Search for the cell housing the specified text and yield its [X, Y] center coordinate. 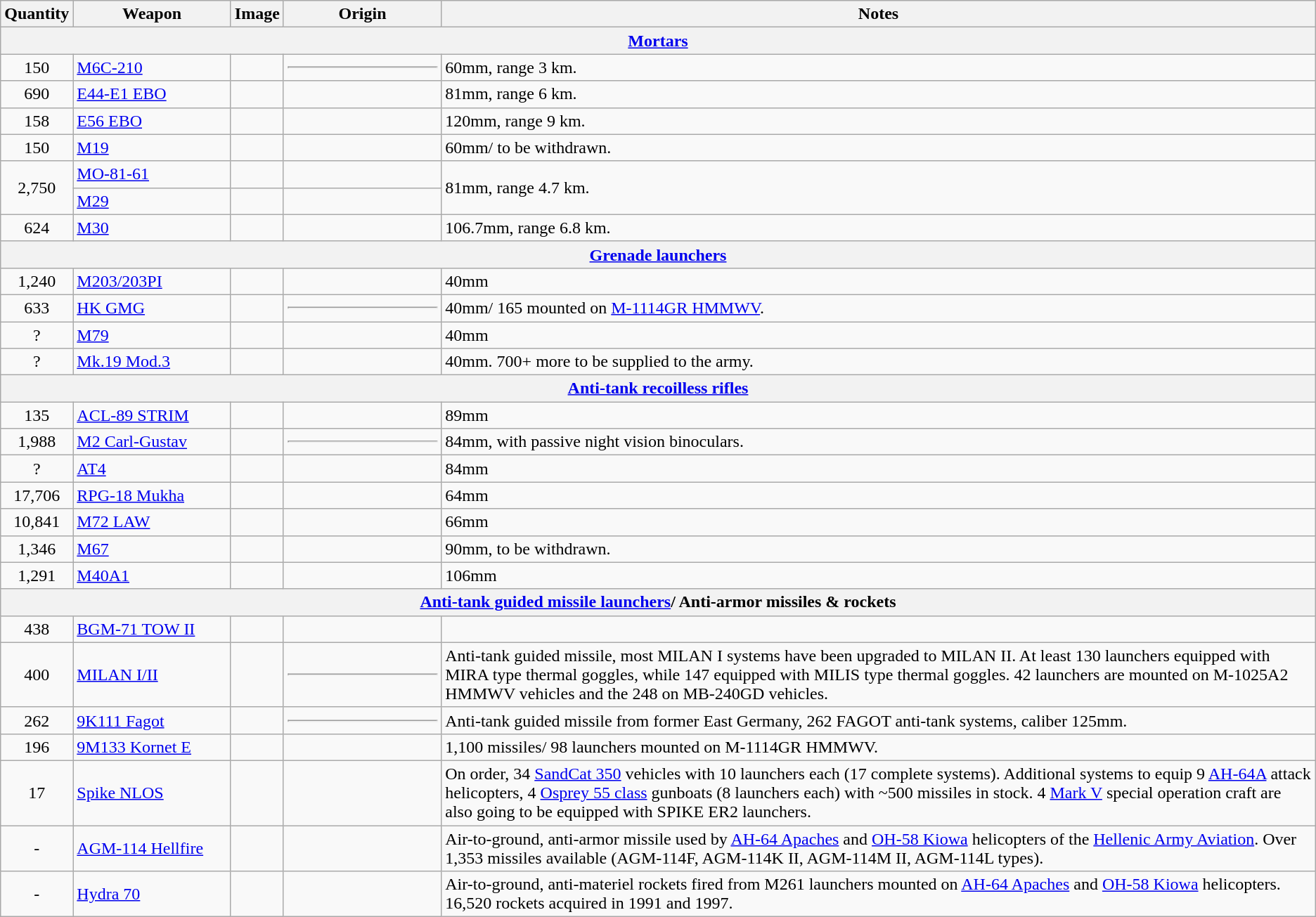
RPG-18 Mukha [152, 495]
Mortars [658, 41]
624 [37, 228]
M29 [152, 201]
66mm [879, 522]
BGM-71 TOW II [152, 629]
633 [37, 308]
Image [257, 14]
M6C-210 [152, 67]
M40A1 [152, 575]
90mm, to be withdrawn. [879, 549]
64mm [879, 495]
158 [37, 121]
Anti-tank guided missile from former East Germany, 262 FAGOT anti-tank systems, caliber 125mm. [879, 720]
40mm. 700+ more to be supplied to the army. [879, 362]
438 [37, 629]
M203/203PI [152, 281]
81mm, range 6 km. [879, 94]
M67 [152, 549]
196 [37, 747]
Spike NLOS [152, 793]
AGM-114 Hellfire [152, 847]
MO-81-61 [152, 174]
MILAN I/II [152, 675]
M79 [152, 335]
400 [37, 675]
135 [37, 415]
1,346 [37, 549]
17 [37, 793]
10,841 [37, 522]
Mk.19 Mod.3 [152, 362]
1,291 [37, 575]
AT4 [152, 469]
Anti-tank guided missile launchers/ Anti-armor missiles & rockets [658, 602]
120mm, range 9 km. [879, 121]
60mm/ to be withdrawn. [879, 148]
84mm [879, 469]
1,988 [37, 442]
1,240 [37, 281]
Anti-tank recoilless rifles [658, 389]
262 [37, 720]
HK GMG [152, 308]
Quantity [37, 14]
106mm [879, 575]
Weapon [152, 14]
M19 [152, 148]
690 [37, 94]
Hydra 70 [152, 894]
2,750 [37, 188]
Notes [879, 14]
60mm, range 3 km. [879, 67]
M2 Carl-Gustav [152, 442]
1,100 missiles/ 98 launchers mounted on M-1114GR HMMWV. [879, 747]
81mm, range 4.7 km. [879, 188]
89mm [879, 415]
M30 [152, 228]
Origin [362, 14]
9M133 Kornet E [152, 747]
E44-E1 EBO [152, 94]
Grenade launchers [658, 254]
17,706 [37, 495]
106.7mm, range 6.8 km. [879, 228]
E56 EBO [152, 121]
ACL-89 STRIM [152, 415]
M72 LAW [152, 522]
40mm/ 165 mounted on M-1114GR HMMWV. [879, 308]
84mm, with passive night vision binoculars. [879, 442]
9K111 Fagot [152, 720]
